From the cell containing the given text, extract its center point as (X, Y) coordinate. 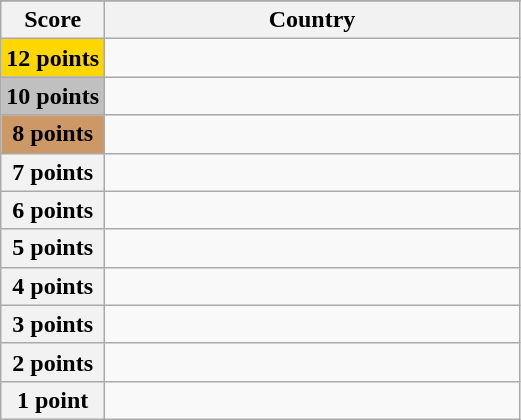
2 points (53, 362)
4 points (53, 286)
6 points (53, 210)
8 points (53, 134)
12 points (53, 58)
Country (312, 20)
10 points (53, 96)
7 points (53, 172)
1 point (53, 400)
Score (53, 20)
5 points (53, 248)
3 points (53, 324)
